Return the (x, y) coordinate for the center point of the cell that contains the specified text.  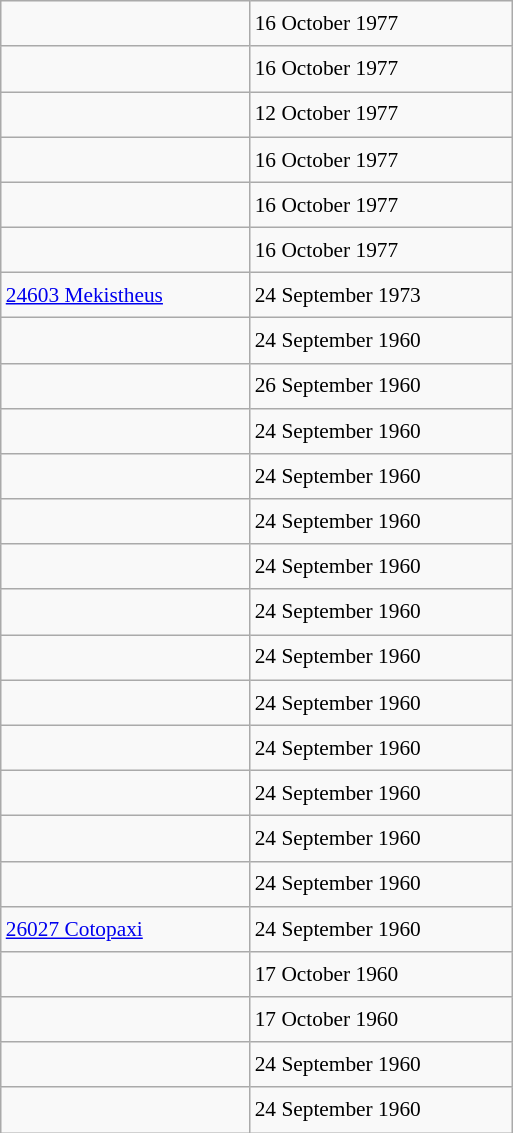
24 September 1973 (381, 296)
24603 Mekistheus (126, 296)
26027 Cotopaxi (126, 928)
12 October 1977 (381, 114)
26 September 1960 (381, 386)
